Extract the (X, Y) coordinate from the center of the cell holding the provided text.  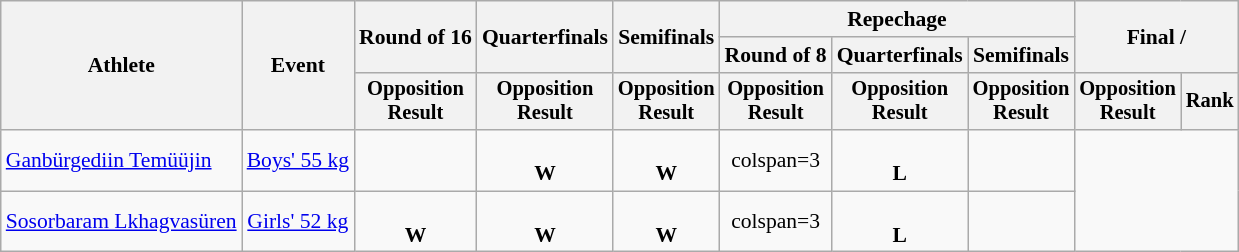
Final / (1156, 36)
Event (298, 66)
Ganbürgediin Temüüjin (122, 160)
Boys' 55 kg (298, 160)
Sosorbaram Lkhagvasüren (122, 222)
Round of 16 (416, 36)
Repechage (898, 19)
Girls' 52 kg (298, 222)
Rank (1210, 101)
Athlete (122, 66)
Round of 8 (776, 55)
